Return the (X, Y) coordinate for the center point of the cell that contains the specified text.  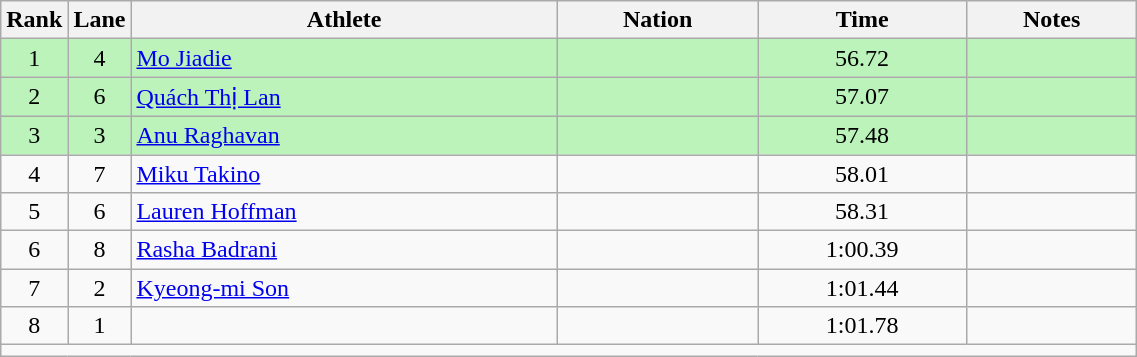
Kyeong-mi Son (344, 288)
Quách Thị Lan (344, 97)
57.48 (862, 135)
58.31 (862, 212)
Rank (34, 20)
Athlete (344, 20)
Mo Jiadie (344, 58)
Anu Raghavan (344, 135)
56.72 (862, 58)
58.01 (862, 173)
Time (862, 20)
Lauren Hoffman (344, 212)
1:01.78 (862, 326)
1:00.39 (862, 250)
Lane (100, 20)
Nation (657, 20)
57.07 (862, 97)
1:01.44 (862, 288)
Miku Takino (344, 173)
Rasha Badrani (344, 250)
Notes (1051, 20)
5 (34, 212)
